Determine the (x, y) coordinate at the center of the cell enclosing the given text.  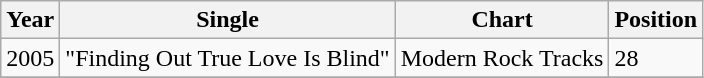
Single (228, 20)
Modern Rock Tracks (502, 58)
28 (656, 58)
Chart (502, 20)
Position (656, 20)
2005 (30, 58)
Year (30, 20)
"Finding Out True Love Is Blind" (228, 58)
